Return (X, Y) of the center of cell containing provided text 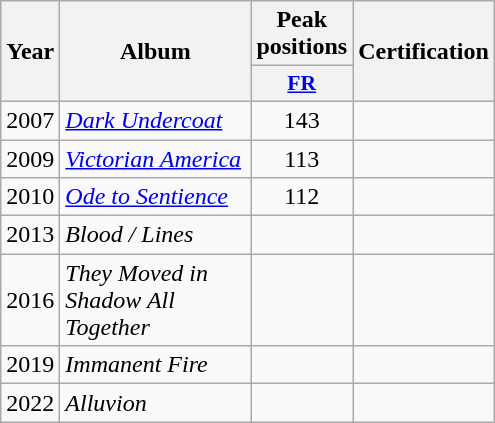
2013 (30, 235)
113 (302, 159)
FR (302, 84)
Victorian America (156, 159)
2016 (30, 300)
Blood / Lines (156, 235)
Certification (424, 52)
112 (302, 197)
2009 (30, 159)
Album (156, 52)
2019 (30, 365)
They Moved in Shadow All Together (156, 300)
Ode to Sentience (156, 197)
2022 (30, 403)
Alluvion (156, 403)
Immanent Fire (156, 365)
Dark Undercoat (156, 120)
Year (30, 52)
2010 (30, 197)
2007 (30, 120)
Peak positions (302, 34)
143 (302, 120)
